Find where the given text appears and provide that cell's center as (x, y) coordinate. 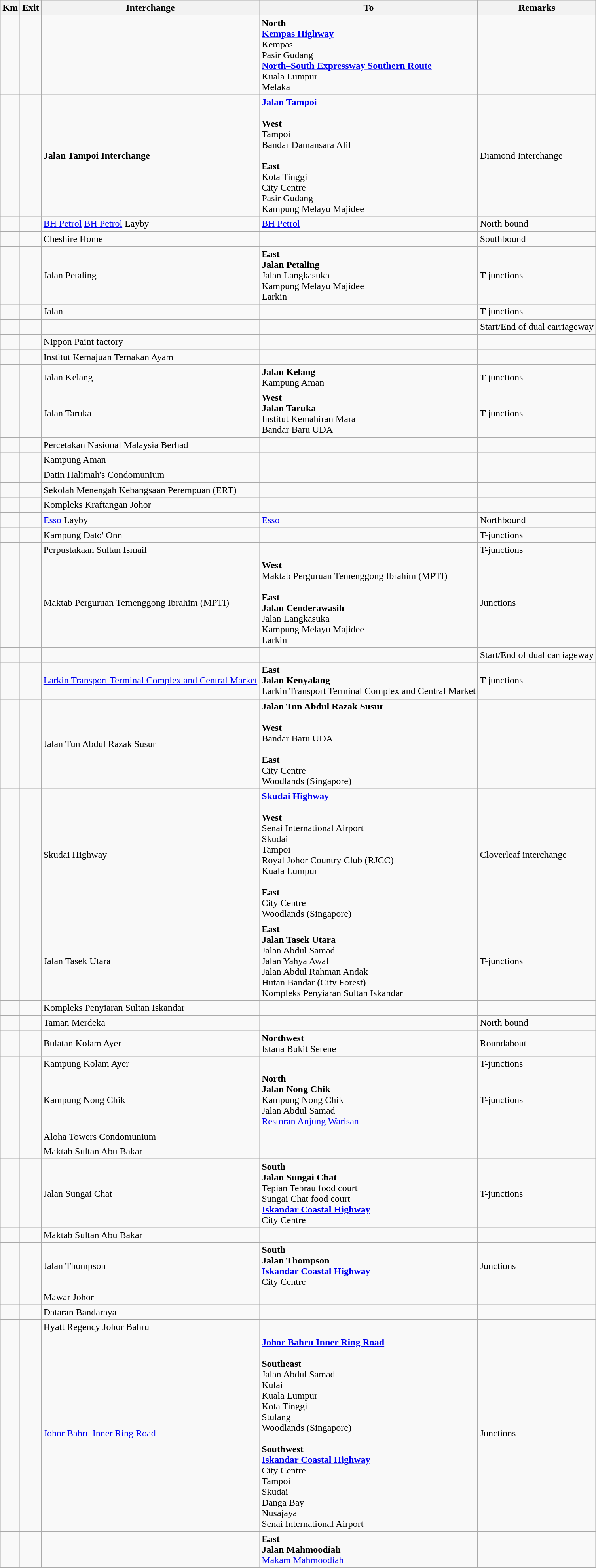
Perpustakaan Sultan Ismail (150, 550)
NorthwestIstana Bukit Serene (369, 1043)
Maktab Perguruan Temenggong Ibrahim (MPTI) (150, 603)
Aloha Towers Condomunium (150, 1137)
Southbound (537, 239)
Hyatt Regency Johor Bahru (150, 1327)
Kampung Kolam Ayer (150, 1064)
Jalan Taruka (150, 414)
Jalan Tun Abdul Razak SusurWestBandar Baru UDAEast City Centre Woodlands (Singapore) (369, 743)
Sekolah Menengah Kebangsaan Perempuan (ERT) (150, 490)
Roundabout (537, 1043)
Nippon Paint factory (150, 342)
Kompleks Penyiaran Sultan Iskandar (150, 1008)
SouthJalan Sungai Chat Tepian Tebrau food court Sungai Chat food court Iskandar Coastal HighwayCity Centre (369, 1193)
North Kempas Highway Kempas Pasir Gudang North–South Expressway Southern RouteKuala LumpurMelaka (369, 55)
Km (10, 8)
Skudai Highway (150, 855)
Cloverleaf interchange (537, 855)
Interchange (150, 8)
Larkin Transport Terminal Complex and Central Market (150, 681)
Jalan Thompson (150, 1266)
Mawar Johor (150, 1297)
Datin Halimah's Condomunium (150, 475)
Skudai HighwayWest Senai International Airport Skudai Tampoi Royal Johor Country Club (RJCC) Kuala LumpurEast City Centre Woodlands (Singapore) (369, 855)
Dataran Bandaraya (150, 1312)
EastJalan Kenyalang Larkin Transport Terminal Complex and Central Market (369, 681)
SouthJalan Thompson Iskandar Coastal HighwayCity Centre (369, 1266)
BH Petrol BH Petrol Layby (150, 224)
Remarks (537, 8)
Esso Layby (150, 520)
NorthJalan Nong ChikKampung Nong ChikJalan Abdul SamadRestoran Anjung Warisan (369, 1100)
Jalan Sungai Chat (150, 1193)
Kompleks Kraftangan Johor (150, 505)
Johor Bahru Inner Ring Road (150, 1433)
Percetakan Nasional Malaysia Berhad (150, 445)
Jalan Tun Abdul Razak Susur (150, 743)
EastJalan MahmoodiahMakam Mahmoodiah (369, 1549)
Cheshire Home (150, 239)
Jalan Tampoi Interchange (150, 155)
EastJalan Tasek UtaraJalan Abdul SamadJalan Yahya AwalJalan Abdul Rahman AndakHutan Bandar (City Forest)Kompleks Penyiaran Sultan Iskandar (369, 961)
EastJalan PetalingJalan LangkasukaKampung Melayu MajideeLarkin (369, 275)
Jalan TampoiWest Tampoi Bandar Damansara AlifEast Kota Tinggi City Centre Pasir Gudang Kampung Melayu Majidee (369, 155)
Kampung Aman (150, 460)
BH Petrol (369, 224)
Jalan Kelang (150, 377)
Jalan KelangKampung Aman (369, 377)
Northbound (537, 520)
Jalan Tasek Utara (150, 961)
Bulatan Kolam Ayer (150, 1043)
Jalan -- (150, 312)
Institut Kemajuan Ternakan Ayam (150, 357)
Diamond Interchange (537, 155)
Jalan Petaling (150, 275)
WestJalan TarukaInstitut Kemahiran MaraBandar Baru UDA (369, 414)
Taman Merdeka (150, 1023)
Kampung Nong Chik (150, 1100)
Exit (30, 8)
Kampung Dato' Onn (150, 535)
WestMaktab Perguruan Temenggong Ibrahim (MPTI)EastJalan CenderawasihJalan LangkasukaKampung Melayu MajideeLarkin (369, 603)
To (369, 8)
Esso (369, 520)
